Return [x, y] of the center of cell containing provided text 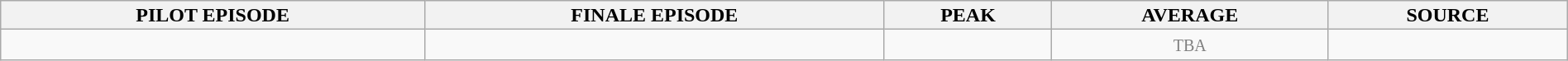
PEAK [968, 15]
FINALE EPISODE [655, 15]
TBA [1190, 45]
SOURCE [1448, 15]
AVERAGE [1190, 15]
PILOT EPISODE [213, 15]
